Identify which cell holds the provided text, then report its (x, y) central coordinate. 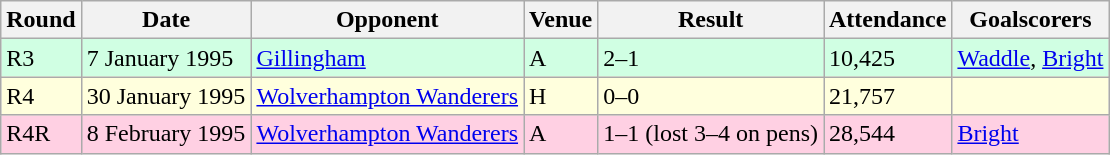
2–1 (711, 58)
Result (711, 20)
Round (41, 20)
8 February 1995 (166, 134)
7 January 1995 (166, 58)
Venue (561, 20)
R4R (41, 134)
Goalscorers (1030, 20)
30 January 1995 (166, 96)
R3 (41, 58)
10,425 (888, 58)
H (561, 96)
0–0 (711, 96)
Date (166, 20)
Gillingham (388, 58)
R4 (41, 96)
28,544 (888, 134)
1–1 (lost 3–4 on pens) (711, 134)
Attendance (888, 20)
21,757 (888, 96)
Opponent (388, 20)
Waddle, Bright (1030, 58)
Bright (1030, 134)
